Return the [X, Y] coordinate for the center point of the cell that contains the specified text.  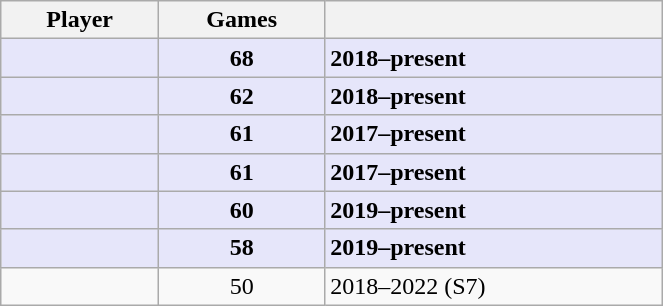
58 [242, 248]
Games [242, 20]
2018–2022 (S7) [494, 286]
60 [242, 210]
62 [242, 96]
Player [80, 20]
50 [242, 286]
68 [242, 58]
